Capture the cell that displays the provided text and extract its (X, Y) central coordinate. 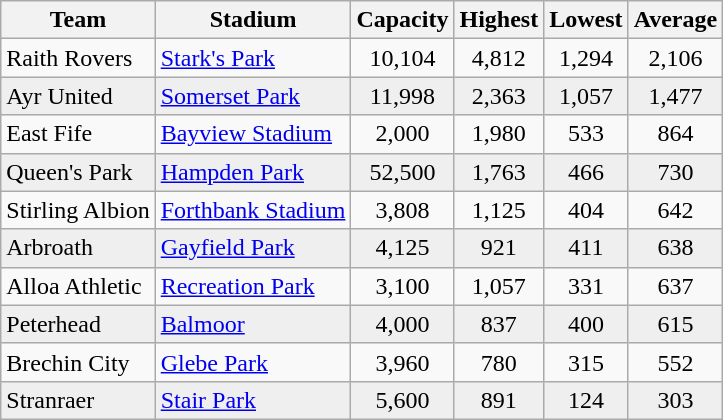
315 (586, 362)
Lowest (586, 20)
Raith Rovers (78, 58)
Recreation Park (253, 286)
2,363 (499, 96)
Average (676, 20)
11,998 (402, 96)
Glebe Park (253, 362)
4,812 (499, 58)
Stranraer (78, 400)
1,125 (499, 210)
Peterhead (78, 324)
Highest (499, 20)
52,500 (402, 172)
400 (586, 324)
1,294 (586, 58)
Alloa Athletic (78, 286)
Bayview Stadium (253, 134)
615 (676, 324)
552 (676, 362)
Stair Park (253, 400)
864 (676, 134)
837 (499, 324)
Somerset Park (253, 96)
3,100 (402, 286)
2,106 (676, 58)
Stadium (253, 20)
Team (78, 20)
533 (586, 134)
4,125 (402, 248)
East Fife (78, 134)
642 (676, 210)
Brechin City (78, 362)
10,104 (402, 58)
Arbroath (78, 248)
891 (499, 400)
Ayr United (78, 96)
2,000 (402, 134)
1,477 (676, 96)
331 (586, 286)
Stirling Albion (78, 210)
921 (499, 248)
404 (586, 210)
Stark's Park (253, 58)
411 (586, 248)
1,980 (499, 134)
Queen's Park (78, 172)
1,763 (499, 172)
124 (586, 400)
Gayfield Park (253, 248)
Hampden Park (253, 172)
3,960 (402, 362)
637 (676, 286)
638 (676, 248)
780 (499, 362)
Forthbank Stadium (253, 210)
4,000 (402, 324)
303 (676, 400)
Capacity (402, 20)
3,808 (402, 210)
730 (676, 172)
466 (586, 172)
Balmoor (253, 324)
5,600 (402, 400)
